Search for the cell housing the specified text and yield its [x, y] center coordinate. 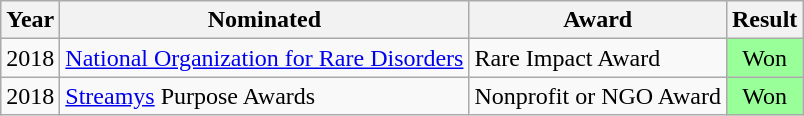
Nonprofit or NGO Award [598, 96]
Streamys Purpose Awards [264, 96]
Nominated [264, 20]
Rare Impact Award [598, 58]
Result [764, 20]
Year [30, 20]
Award [598, 20]
National Organization for Rare Disorders [264, 58]
